Extract the (x, y) coordinate from the center of the cell holding the provided text.  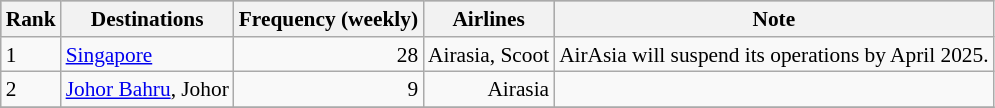
Airasia, Scoot (488, 55)
Note (774, 19)
2 (31, 90)
AirAsia will suspend its operations by April 2025. (774, 55)
9 (328, 90)
Singapore (148, 55)
28 (328, 55)
Rank (31, 19)
Frequency (weekly) (328, 19)
1 (31, 55)
Airasia (488, 90)
Airlines (488, 19)
Johor Bahru, Johor (148, 90)
Destinations (148, 19)
